Determine the [X, Y] coordinate at the center of the cell enclosing the given text.  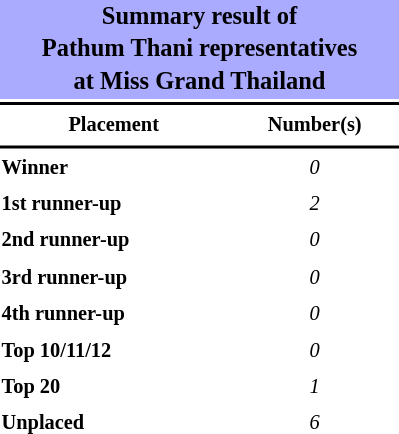
3rd runner-up [114, 278]
Winner [114, 168]
1st runner-up [114, 204]
4th runner-up [114, 314]
Summary result ofPathum Thani representativesat Miss Grand Thailand [200, 50]
Top 10/11/12 [114, 351]
2nd runner-up [114, 241]
Placement [114, 125]
1 [314, 387]
2 [314, 204]
Top 20 [114, 387]
Number(s) [314, 125]
